Capture the cell that displays the provided text and extract its [X, Y] central coordinate. 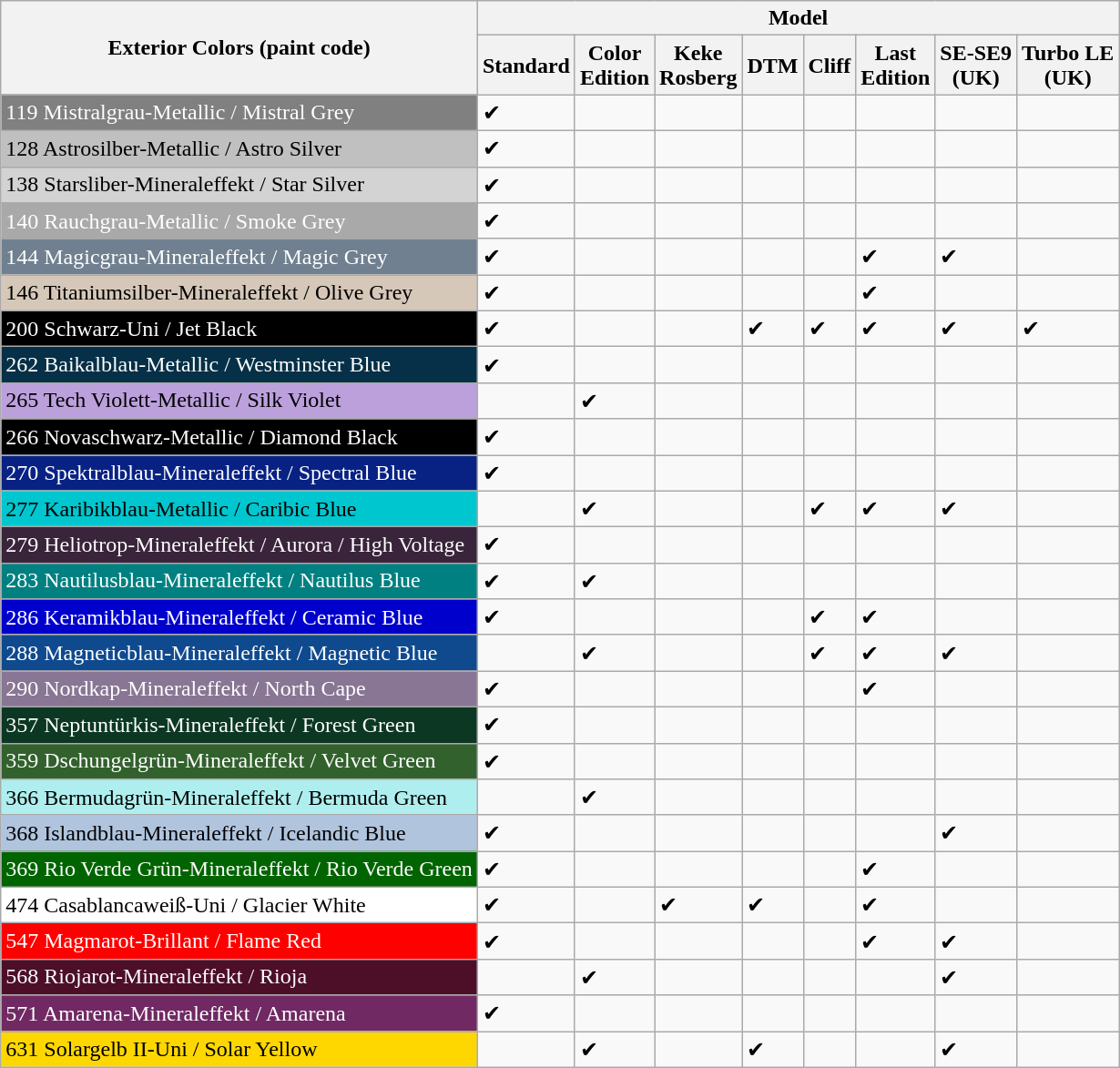
200 Schwarz-Uni / Jet Black [239, 329]
Model [798, 18]
369 Rio Verde Grün-Mineraleffekt / Rio Verde Green [239, 870]
277 Karibikblau-Metallic / Caribic Blue [239, 509]
Turbo LE(UK) [1068, 66]
KekeRosberg [698, 66]
ColorEdition [614, 66]
357 Neptuntürkis-Mineraleffekt / Forest Green [239, 725]
119 Mistralgrau-Metallic / Mistral Grey [239, 113]
DTM [772, 66]
368 Islandblau-Mineraleffekt / Icelandic Blue [239, 833]
262 Baikalblau-Metallic / Westminster Blue [239, 365]
LastEdition [896, 66]
359 Dschungelgrün-Mineraleffekt / Velvet Green [239, 761]
Cliff [830, 66]
366 Bermudagrün-Mineraleffekt / Bermuda Green [239, 798]
547 Magmarot-Brillant / Flame Red [239, 941]
138 Starsliber-Mineraleffekt / Star Silver [239, 185]
265 Tech Violett-Metallic / Silk Violet [239, 401]
279 Heliotrop-Mineraleffekt / Aurora / High Voltage [239, 545]
Exterior Colors (paint code) [239, 47]
474 Casablancaweiß-Uni / Glacier White [239, 905]
288 Magneticblau-Mineraleffekt / Magnetic Blue [239, 653]
128 Astrosilber-Metallic / Astro Silver [239, 148]
631 Solargelb II-Uni / Solar Yellow [239, 1049]
283 Nautilusblau-Mineraleffekt / Nautilus Blue [239, 581]
SE-SE9(UK) [976, 66]
290 Nordkap-Mineraleffekt / North Cape [239, 689]
146 Titaniumsilber-Mineraleffekt / Olive Grey [239, 293]
571 Amarena-Mineraleffekt / Amarena [239, 1013]
286 Keramikblau-Mineraleffekt / Ceramic Blue [239, 617]
568 Riojarot-Mineraleffekt / Rioja [239, 977]
270 Spektralblau-Mineraleffekt / Spectral Blue [239, 473]
Standard [526, 66]
140 Rauchgrau-Metallic / Smoke Grey [239, 221]
266 Novaschwarz-Metallic / Diamond Black [239, 437]
144 Magicgrau-Mineraleffekt / Magic Grey [239, 257]
